Extract the (x, y) coordinate from the center of the cell holding the provided text.  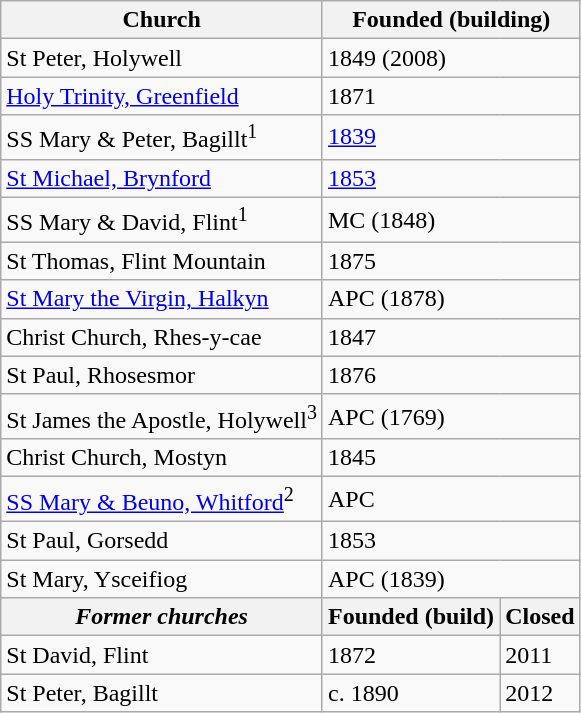
SS Mary & David, Flint1 (162, 220)
Former churches (162, 617)
Holy Trinity, Greenfield (162, 96)
St Peter, Bagillt (162, 693)
Founded (building) (451, 20)
1849 (2008) (451, 58)
APC (1878) (451, 299)
SS Mary & Beuno, Whitford2 (162, 500)
Church (162, 20)
1871 (451, 96)
2011 (540, 655)
St Michael, Brynford (162, 178)
St Paul, Rhosesmor (162, 375)
APC (451, 500)
St Mary the Virgin, Halkyn (162, 299)
St Peter, Holywell (162, 58)
Christ Church, Rhes-y-cae (162, 337)
St James the Apostle, Holywell3 (162, 416)
St Paul, Gorsedd (162, 541)
St Thomas, Flint Mountain (162, 261)
1839 (451, 138)
APC (1769) (451, 416)
2012 (540, 693)
Founded (build) (410, 617)
St Mary, Ysceifiog (162, 579)
MC (1848) (451, 220)
SS Mary & Peter, Bagillt1 (162, 138)
1845 (451, 458)
St David, Flint (162, 655)
c. 1890 (410, 693)
Closed (540, 617)
1847 (451, 337)
1872 (410, 655)
1875 (451, 261)
1876 (451, 375)
APC (1839) (451, 579)
Christ Church, Mostyn (162, 458)
